Identify which cell holds the provided text, then report its [X, Y] central coordinate. 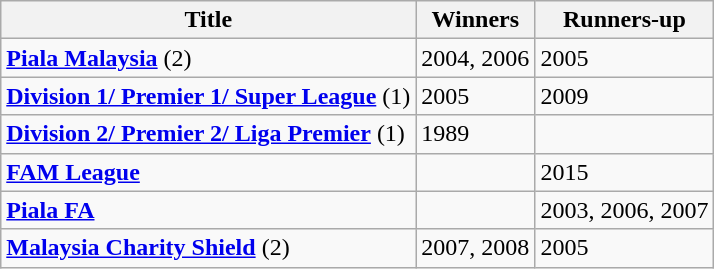
Runners-up [624, 20]
2004, 2006 [476, 58]
2015 [624, 172]
2009 [624, 96]
Winners [476, 20]
Title [208, 20]
Piala FA [208, 210]
Division 1/ Premier 1/ Super League (1) [208, 96]
Division 2/ Premier 2/ Liga Premier (1) [208, 134]
Piala Malaysia (2) [208, 58]
2007, 2008 [476, 248]
1989 [476, 134]
Malaysia Charity Shield (2) [208, 248]
FAM League [208, 172]
2003, 2006, 2007 [624, 210]
